Search for the cell housing the specified text and yield its (X, Y) center coordinate. 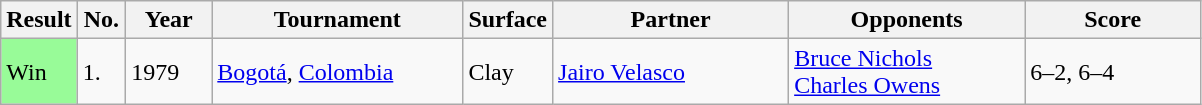
1. (102, 72)
Opponents (907, 20)
Win (39, 72)
Bogotá, Colombia (338, 72)
Score (1113, 20)
Jairo Velasco (671, 72)
Surface (508, 20)
Result (39, 20)
1979 (169, 72)
6–2, 6–4 (1113, 72)
Bruce Nichols Charles Owens (907, 72)
Partner (671, 20)
No. (102, 20)
Clay (508, 72)
Year (169, 20)
Tournament (338, 20)
